Identify which cell holds the provided text, then report its [x, y] central coordinate. 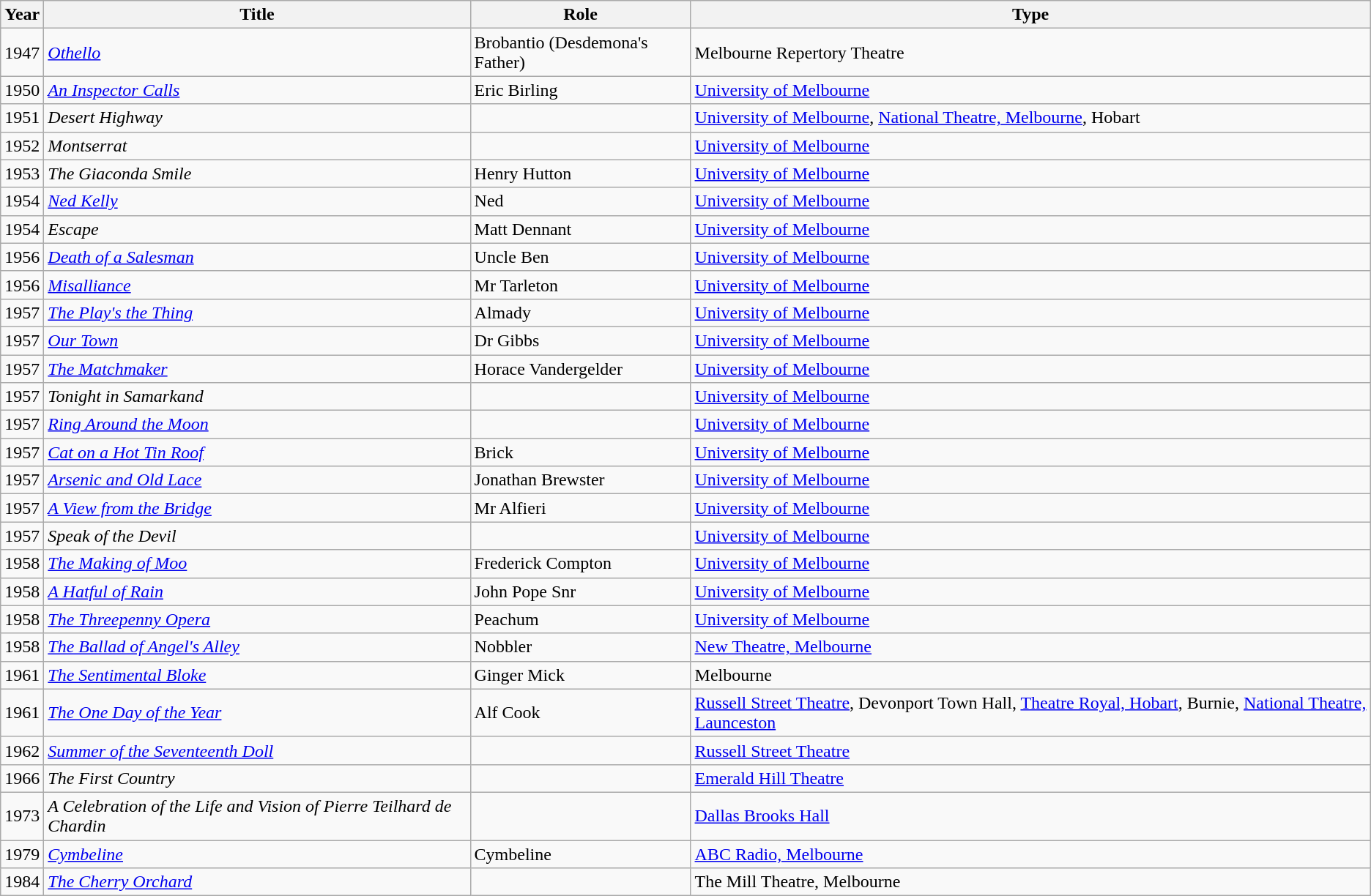
Nobbler [580, 647]
A Celebration of the Life and Vision of Pierre Teilhard de Chardin [257, 815]
Arsenic and Old Lace [257, 480]
Russell Street Theatre [1030, 750]
Ring Around the Moon [257, 425]
1984 [22, 882]
Speak of the Devil [257, 536]
Brobantio (Desdemona's Father) [580, 53]
The Giaconda Smile [257, 173]
Alf Cook [580, 713]
Dallas Brooks Hall [1030, 815]
Role [580, 15]
ABC Radio, Melbourne [1030, 854]
Ned [580, 201]
Our Town [257, 340]
An Inspector Calls [257, 90]
Henry Hutton [580, 173]
University of Melbourne, National Theatre, Melbourne, Hobart [1030, 118]
New Theatre, Melbourne [1030, 647]
Russell Street Theatre, Devonport Town Hall, Theatre Royal, Hobart, Burnie, National Theatre, Launceston [1030, 713]
The First Country [257, 778]
Death of a Salesman [257, 257]
Dr Gibbs [580, 340]
Desert Highway [257, 118]
Tonight in Samarkand [257, 397]
John Pope Snr [580, 591]
A Hatful of Rain [257, 591]
1951 [22, 118]
The Mill Theatre, Melbourne [1030, 882]
Summer of the Seventeenth Doll [257, 750]
1952 [22, 146]
Emerald Hill Theatre [1030, 778]
1979 [22, 854]
Mr Tarleton [580, 285]
The One Day of the Year [257, 713]
The Cherry Orchard [257, 882]
Brick [580, 452]
Peachum [580, 619]
Othello [257, 53]
Montserrat [257, 146]
Ned Kelly [257, 201]
The Sentimental Bloke [257, 675]
A View from the Bridge [257, 508]
Type [1030, 15]
1966 [22, 778]
The Threepenny Opera [257, 619]
Matt Dennant [580, 229]
Escape [257, 229]
Eric Birling [580, 90]
Misalliance [257, 285]
Melbourne Repertory Theatre [1030, 53]
Frederick Compton [580, 564]
Jonathan Brewster [580, 480]
Year [22, 15]
Ginger Mick [580, 675]
1962 [22, 750]
Uncle Ben [580, 257]
1947 [22, 53]
The Ballad of Angel's Alley [257, 647]
Cat on a Hot Tin Roof [257, 452]
The Play's the Thing [257, 313]
Title [257, 15]
1950 [22, 90]
Horace Vandergelder [580, 368]
1953 [22, 173]
Melbourne [1030, 675]
Mr Alfieri [580, 508]
The Matchmaker [257, 368]
1973 [22, 815]
The Making of Moo [257, 564]
Almady [580, 313]
